Pinpoint the cell where the given text exists, returning its [X, Y] midpoint coordinate. 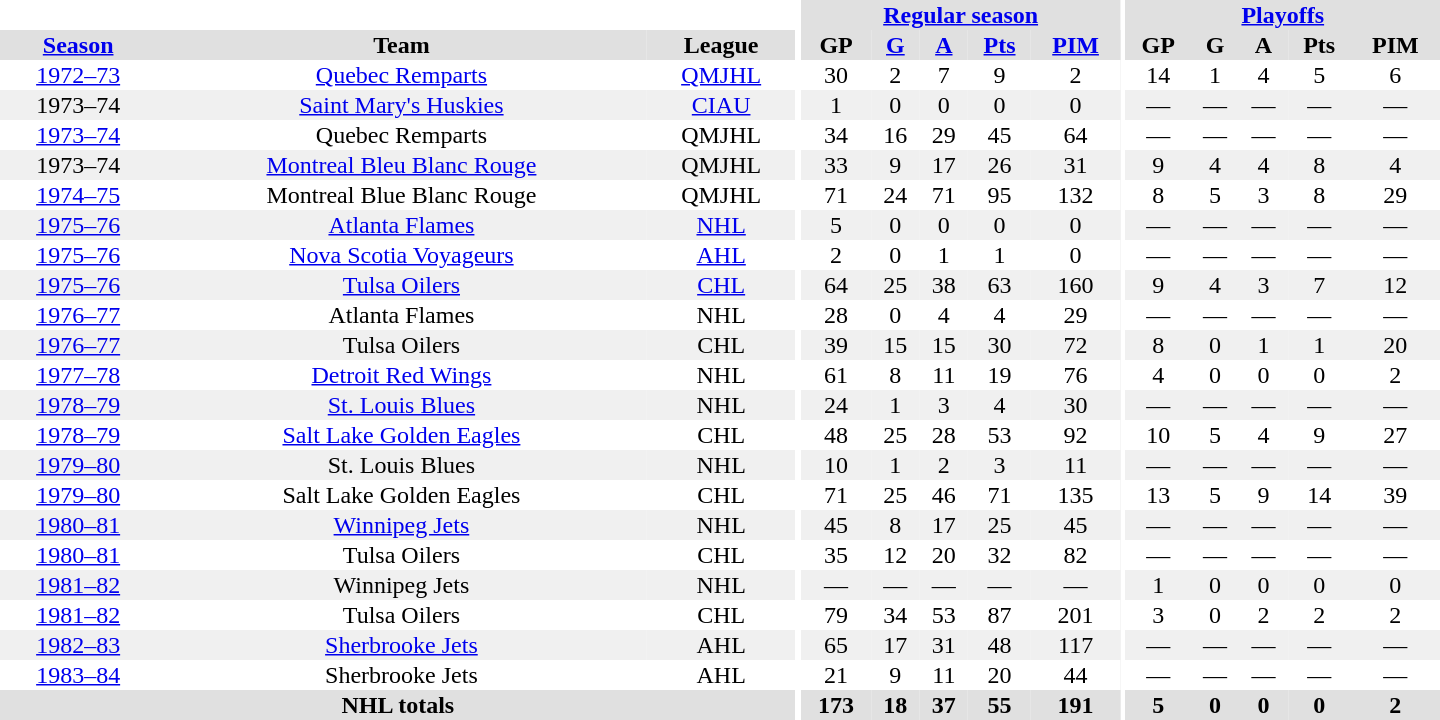
Montreal Bleu Blanc Rouge [401, 165]
26 [1000, 165]
61 [836, 375]
173 [836, 705]
19 [1000, 375]
21 [836, 675]
Detroit Red Wings [401, 375]
38 [944, 285]
201 [1076, 615]
Montreal Blue Blanc Rouge [401, 195]
32 [1000, 555]
160 [1076, 285]
44 [1076, 675]
55 [1000, 705]
82 [1076, 555]
Regular season [960, 15]
63 [1000, 285]
League [722, 45]
1982–83 [78, 645]
16 [895, 135]
76 [1076, 375]
Saint Mary's Huskies [401, 105]
27 [1396, 435]
37 [944, 705]
95 [1000, 195]
Playoffs [1283, 15]
CIAU [722, 105]
35 [836, 555]
65 [836, 645]
6 [1396, 75]
132 [1076, 195]
13 [1158, 495]
33 [836, 165]
72 [1076, 345]
79 [836, 615]
191 [1076, 705]
1977–78 [78, 375]
Nova Scotia Voyageurs [401, 255]
1972–73 [78, 75]
117 [1076, 645]
46 [944, 495]
Season [78, 45]
1983–84 [78, 675]
92 [1076, 435]
135 [1076, 495]
NHL totals [398, 705]
Team [401, 45]
1974–75 [78, 195]
87 [1000, 615]
18 [895, 705]
